Find where the given text appears and provide that cell's center as (X, Y) coordinate. 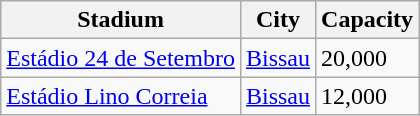
12,000 (368, 96)
Estádio Lino Correia (121, 96)
City (278, 20)
Capacity (368, 20)
Stadium (121, 20)
20,000 (368, 58)
Estádio 24 de Setembro (121, 58)
